Extract the [x, y] coordinate from the center of the cell holding the provided text.  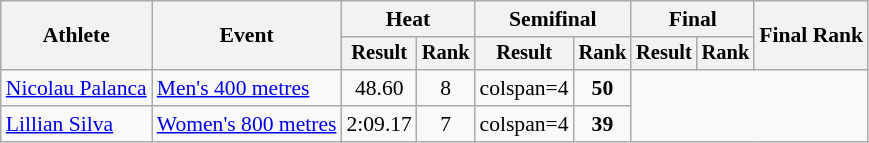
Lillian Silva [76, 124]
39 [603, 124]
Final [692, 19]
Women's 800 metres [247, 124]
Athlete [76, 36]
8 [446, 88]
48.60 [378, 88]
2:09.17 [378, 124]
Heat [408, 19]
Nicolau Palanca [76, 88]
Final Rank [811, 36]
50 [603, 88]
Semifinal [554, 19]
7 [446, 124]
Men's 400 metres [247, 88]
Event [247, 36]
